For the text-containing cell, return its midpoint in [x, y] coordinate format. 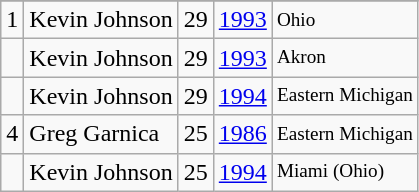
1986 [242, 134]
Miami (Ohio) [344, 172]
Akron [344, 58]
4 [12, 134]
Greg Garnica [101, 134]
Ohio [344, 20]
1 [12, 20]
